For the text-containing cell, return its midpoint in (x, y) coordinate format. 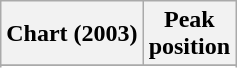
Peakposition (189, 34)
Chart (2003) (72, 34)
